Extract the [x, y] coordinate from the center of the cell holding the provided text.  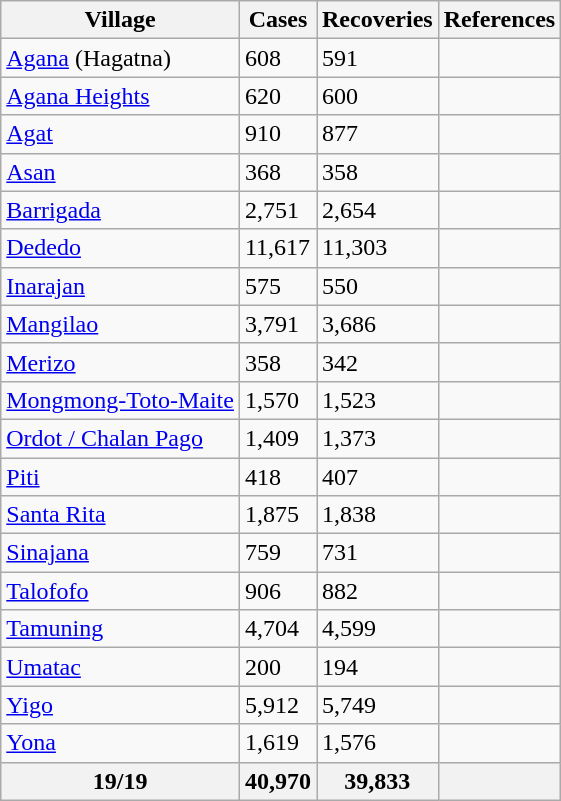
200 [278, 667]
Sinajana [120, 553]
194 [377, 667]
1,838 [377, 515]
Inarajan [120, 286]
1,373 [377, 438]
Santa Rita [120, 515]
906 [278, 591]
600 [377, 96]
Yigo [120, 705]
3,791 [278, 324]
1,875 [278, 515]
Asan [120, 172]
1,570 [278, 400]
342 [377, 362]
407 [377, 477]
4,599 [377, 629]
368 [278, 172]
Tamuning [120, 629]
Agana Heights [120, 96]
3,686 [377, 324]
40,970 [278, 781]
1,576 [377, 743]
882 [377, 591]
Piti [120, 477]
Recoveries [377, 20]
Cases [278, 20]
Agat [120, 134]
2,751 [278, 210]
418 [278, 477]
Agana (Hagatna) [120, 58]
575 [278, 286]
Barrigada [120, 210]
877 [377, 134]
2,654 [377, 210]
39,833 [377, 781]
11,303 [377, 248]
Yona [120, 743]
Mongmong-Toto-Maite [120, 400]
1,409 [278, 438]
620 [278, 96]
910 [278, 134]
550 [377, 286]
5,749 [377, 705]
Ordot / Chalan Pago [120, 438]
759 [278, 553]
591 [377, 58]
731 [377, 553]
Dededo [120, 248]
Talofofo [120, 591]
Village [120, 20]
11,617 [278, 248]
1,523 [377, 400]
Umatac [120, 667]
References [500, 20]
608 [278, 58]
1,619 [278, 743]
Mangilao [120, 324]
4,704 [278, 629]
19/19 [120, 781]
5,912 [278, 705]
Merizo [120, 362]
